Determine the [x, y] coordinate at the center of the cell enclosing the given text.  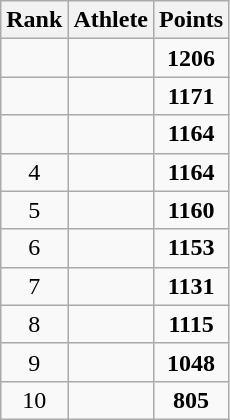
1115 [192, 324]
10 [34, 400]
1171 [192, 96]
Athlete [111, 20]
805 [192, 400]
1206 [192, 58]
4 [34, 172]
1153 [192, 248]
6 [34, 248]
Rank [34, 20]
7 [34, 286]
9 [34, 362]
1160 [192, 210]
1048 [192, 362]
1131 [192, 286]
8 [34, 324]
Points [192, 20]
5 [34, 210]
